Capture the cell that displays the provided text and extract its (x, y) central coordinate. 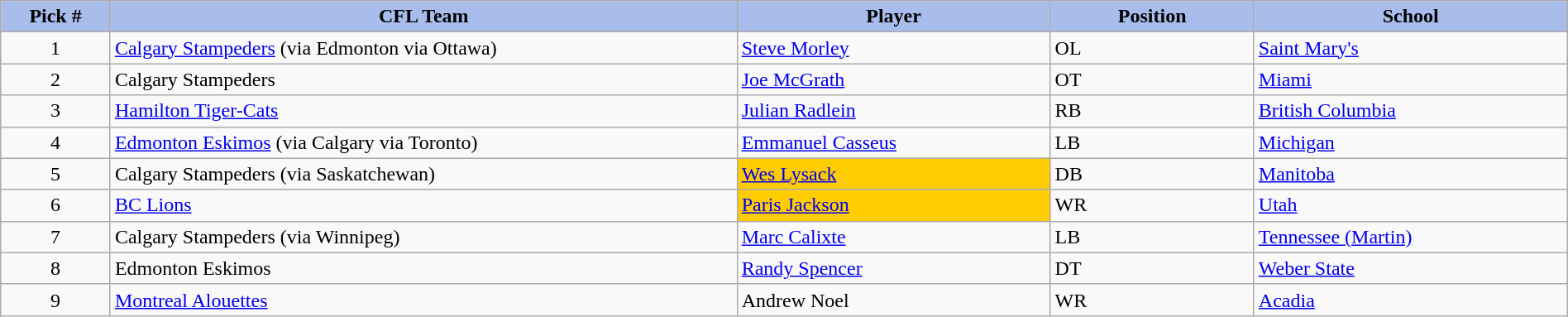
DT (1152, 268)
Position (1152, 17)
7 (56, 237)
OT (1152, 79)
Utah (1411, 205)
Michigan (1411, 142)
5 (56, 174)
CFL Team (423, 17)
Hamilton Tiger-Cats (423, 111)
8 (56, 268)
Saint Mary's (1411, 48)
School (1411, 17)
Tennessee (Martin) (1411, 237)
Player (893, 17)
Emmanuel Casseus (893, 142)
BC Lions (423, 205)
Randy Spencer (893, 268)
Edmonton Eskimos (423, 268)
Calgary Stampeders (via Winnipeg) (423, 237)
Calgary Stampeders (via Edmonton via Ottawa) (423, 48)
RB (1152, 111)
Calgary Stampeders (via Saskatchewan) (423, 174)
Joe McGrath (893, 79)
1 (56, 48)
9 (56, 300)
DB (1152, 174)
OL (1152, 48)
Edmonton Eskimos (via Calgary via Toronto) (423, 142)
Miami (1411, 79)
Calgary Stampeders (423, 79)
6 (56, 205)
Julian Radlein (893, 111)
Andrew Noel (893, 300)
Pick # (56, 17)
Paris Jackson (893, 205)
Montreal Alouettes (423, 300)
4 (56, 142)
Manitoba (1411, 174)
Marc Calixte (893, 237)
3 (56, 111)
Weber State (1411, 268)
2 (56, 79)
Acadia (1411, 300)
Wes Lysack (893, 174)
Steve Morley (893, 48)
British Columbia (1411, 111)
